Identify which cell holds the provided text, then report its [x, y] central coordinate. 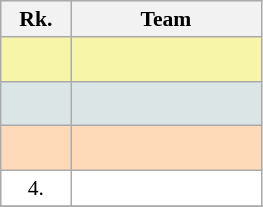
Rk. [36, 19]
Team [166, 19]
4. [36, 189]
